Provide the [x, y] coordinate of the cell's center where the given text is located.  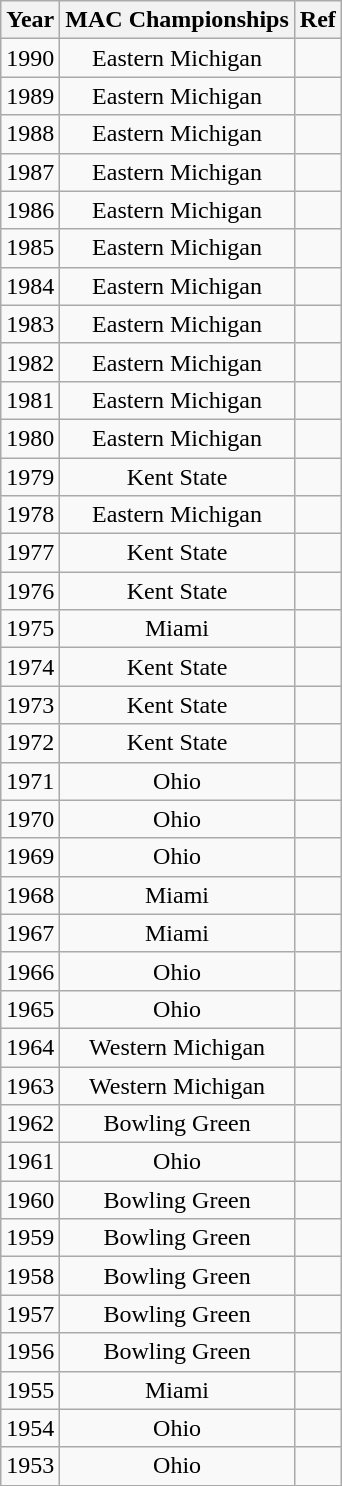
1955 [30, 1390]
1977 [30, 553]
1958 [30, 1276]
1979 [30, 477]
1986 [30, 210]
1967 [30, 933]
1973 [30, 705]
MAC Championships [177, 20]
1968 [30, 895]
1962 [30, 1124]
1953 [30, 1466]
1987 [30, 172]
1981 [30, 400]
1988 [30, 134]
1964 [30, 1047]
1971 [30, 781]
1976 [30, 591]
1956 [30, 1352]
1969 [30, 857]
1954 [30, 1428]
1982 [30, 362]
1970 [30, 819]
Ref [318, 20]
1983 [30, 324]
1978 [30, 515]
1960 [30, 1200]
1959 [30, 1238]
1972 [30, 743]
Year [30, 20]
1980 [30, 438]
1989 [30, 96]
1957 [30, 1314]
1966 [30, 971]
1965 [30, 1009]
1984 [30, 286]
1961 [30, 1162]
1990 [30, 58]
1963 [30, 1085]
1974 [30, 667]
1985 [30, 248]
1975 [30, 629]
